From the cell containing the given text, extract its center point as (x, y) coordinate. 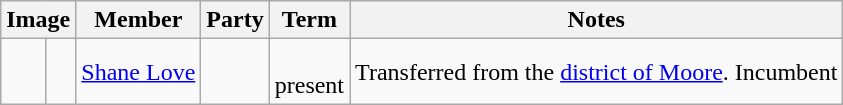
Member (138, 20)
present (309, 72)
Transferred from the district of Moore. Incumbent (596, 72)
Term (309, 20)
Party (235, 20)
Image (38, 20)
Shane Love (138, 72)
Notes (596, 20)
